Search for the cell housing the specified text and yield its [X, Y] center coordinate. 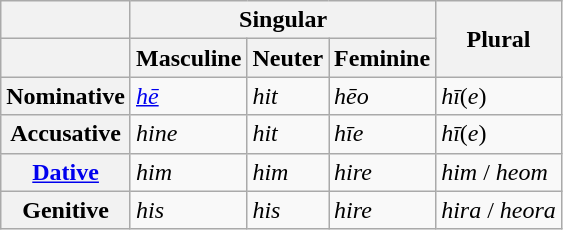
hīe [382, 134]
hira / heora [499, 210]
Dative [66, 172]
Singular [282, 20]
Accusative [66, 134]
Feminine [382, 58]
Plural [499, 39]
him / heom [499, 172]
hēo [382, 96]
Genitive [66, 210]
Masculine [188, 58]
hine [188, 134]
Nominative [66, 96]
hē [188, 96]
Neuter [288, 58]
